Detect which cell encompasses the target text, then output its (X, Y) center coordinate. 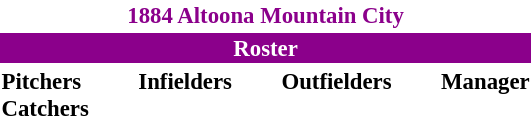
Roster (266, 48)
1884 Altoona Mountain City (266, 15)
